Output the (x, y) coordinate of the center of the cell containing the given text.  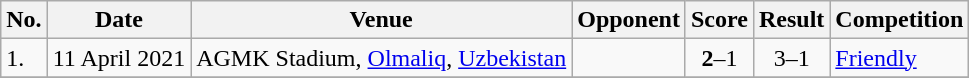
No. (24, 20)
Venue (382, 20)
Result (791, 20)
11 April 2021 (119, 58)
AGMK Stadium, Olmaliq, Uzbekistan (382, 58)
2–1 (719, 58)
Opponent (629, 20)
Score (719, 20)
1. (24, 58)
3–1 (791, 58)
Friendly (900, 58)
Competition (900, 20)
Date (119, 20)
